Output the [X, Y] coordinate of the center of the cell containing the given text.  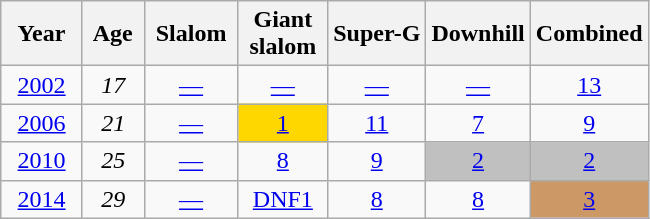
7 [478, 123]
Super-G [377, 34]
3 [589, 199]
Year [42, 34]
2010 [42, 161]
Giant slalom [283, 34]
17 [113, 85]
2014 [42, 199]
Age [113, 34]
25 [113, 161]
2006 [42, 123]
1 [283, 123]
Slalom [191, 34]
21 [113, 123]
Downhill [478, 34]
13 [589, 85]
Combined [589, 34]
DNF1 [283, 199]
2002 [42, 85]
11 [377, 123]
29 [113, 199]
